Scan for the cell matching the given text and deliver its [x, y] coordinate at center. 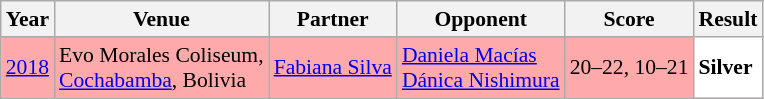
Year [28, 19]
Silver [728, 68]
Daniela Macías Dánica Nishimura [481, 68]
Result [728, 19]
Partner [333, 19]
Evo Morales Coliseum,Cochabamba, Bolivia [162, 68]
Venue [162, 19]
20–22, 10–21 [630, 68]
Score [630, 19]
Opponent [481, 19]
2018 [28, 68]
Fabiana Silva [333, 68]
